Find where the given text appears and provide that cell's center as [X, Y] coordinate. 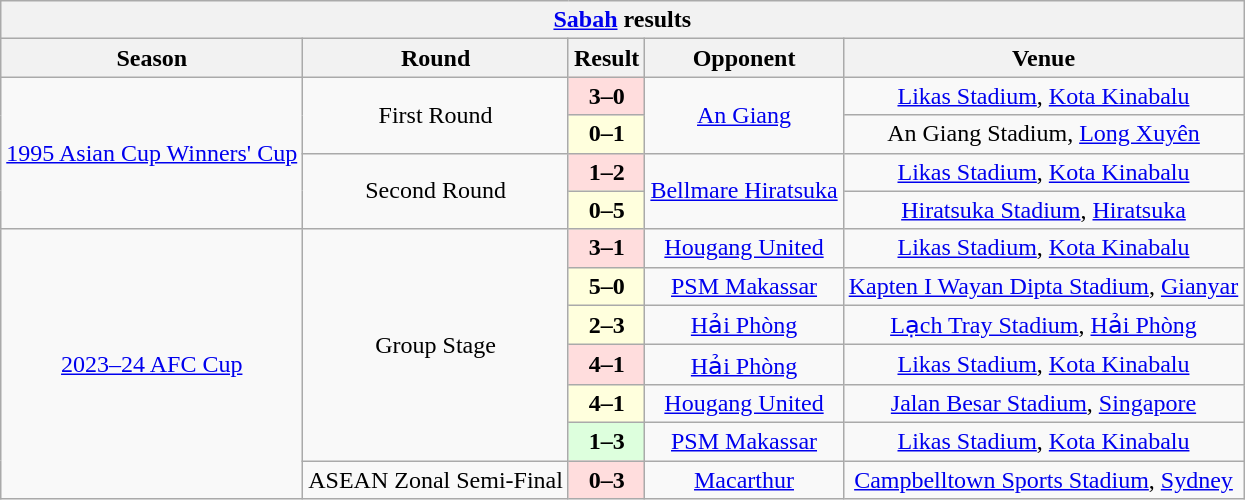
0–5 [606, 210]
2023–24 AFC Cup [152, 364]
ASEAN Zonal Semi-Final [436, 479]
3–0 [606, 96]
Second Round [436, 191]
An Giang [744, 115]
An Giang Stadium, Long Xuyên [1044, 134]
Round [436, 58]
Season [152, 58]
Hiratsuka Stadium, Hiratsuka [1044, 210]
1–2 [606, 172]
0–3 [606, 479]
Sabah results [622, 20]
Opponent [744, 58]
Group Stage [436, 344]
First Round [436, 115]
Lạch Tray Stadium, Hải Phòng [1044, 325]
Campbelltown Sports Stadium, Sydney [1044, 479]
5–0 [606, 286]
0–1 [606, 134]
1995 Asian Cup Winners' Cup [152, 153]
2–3 [606, 325]
Result [606, 58]
Jalan Besar Stadium, Singapore [1044, 403]
Bellmare Hiratsuka [744, 191]
Venue [1044, 58]
3–1 [606, 248]
1–3 [606, 441]
Kapten I Wayan Dipta Stadium, Gianyar [1044, 286]
Macarthur [744, 479]
